Find where the given text appears and provide that cell's center as [x, y] coordinate. 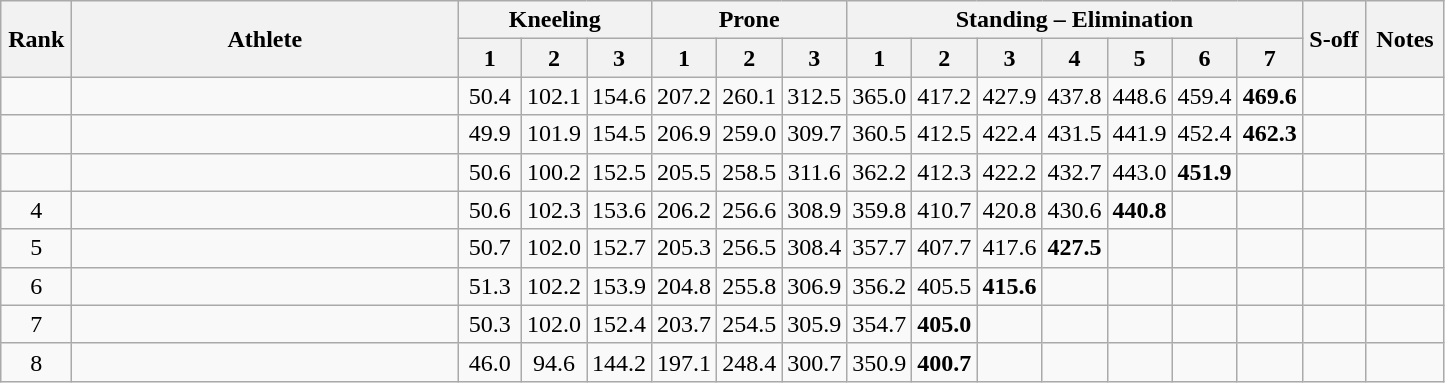
144.2 [618, 362]
448.6 [1140, 96]
410.7 [944, 210]
259.0 [750, 134]
204.8 [684, 286]
206.2 [684, 210]
152.7 [618, 248]
205.3 [684, 248]
Notes [1406, 39]
432.7 [1074, 172]
309.7 [814, 134]
102.3 [554, 210]
417.6 [1010, 248]
94.6 [554, 362]
206.9 [684, 134]
46.0 [490, 362]
451.9 [1204, 172]
360.5 [880, 134]
Athlete [265, 39]
256.6 [750, 210]
417.2 [944, 96]
154.5 [618, 134]
153.9 [618, 286]
311.6 [814, 172]
Prone [750, 20]
197.1 [684, 362]
254.5 [750, 324]
Rank [36, 39]
359.8 [880, 210]
308.9 [814, 210]
462.3 [1270, 134]
300.7 [814, 362]
154.6 [618, 96]
50.4 [490, 96]
405.5 [944, 286]
248.4 [750, 362]
306.9 [814, 286]
258.5 [750, 172]
407.7 [944, 248]
305.9 [814, 324]
443.0 [1140, 172]
207.2 [684, 96]
452.4 [1204, 134]
415.6 [1010, 286]
437.8 [1074, 96]
420.8 [1010, 210]
469.6 [1270, 96]
422.4 [1010, 134]
102.2 [554, 286]
441.9 [1140, 134]
S-off [1334, 39]
431.5 [1074, 134]
Standing – Elimination [1074, 20]
400.7 [944, 362]
440.8 [1140, 210]
203.7 [684, 324]
Kneeling [555, 20]
362.2 [880, 172]
50.7 [490, 248]
153.6 [618, 210]
152.5 [618, 172]
256.5 [750, 248]
422.2 [1010, 172]
412.5 [944, 134]
101.9 [554, 134]
51.3 [490, 286]
308.4 [814, 248]
49.9 [490, 134]
412.3 [944, 172]
405.0 [944, 324]
152.4 [618, 324]
205.5 [684, 172]
350.9 [880, 362]
427.5 [1074, 248]
100.2 [554, 172]
459.4 [1204, 96]
312.5 [814, 96]
102.1 [554, 96]
260.1 [750, 96]
356.2 [880, 286]
255.8 [750, 286]
365.0 [880, 96]
430.6 [1074, 210]
354.7 [880, 324]
50.3 [490, 324]
357.7 [880, 248]
8 [36, 362]
427.9 [1010, 96]
